From the cell containing the given text, extract its center point as [X, Y] coordinate. 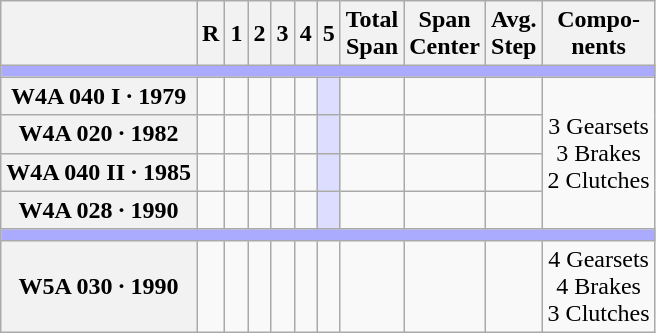
Compo-nents [598, 34]
W4A 040 II · 1985 [99, 172]
1 [236, 34]
5 [328, 34]
R [210, 34]
3 Gearsets3 Brakes2 Clutches [598, 153]
SpanCenter [445, 34]
W4A 028 · 1990 [99, 210]
2 [260, 34]
W4A 020 · 1982 [99, 134]
W4A 040 I · 1979 [99, 96]
Avg.Step [514, 34]
3 [282, 34]
W5A 030 · 1990 [99, 286]
TotalSpan [372, 34]
4 Gearsets4 Brakes3 Clutches [598, 286]
4 [306, 34]
